Pinpoint the cell where the given text exists, returning its (x, y) midpoint coordinate. 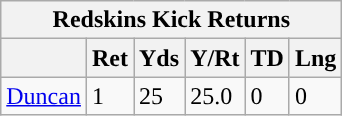
Redskins Kick Returns (172, 20)
Duncan (44, 96)
25.0 (215, 96)
25 (160, 96)
1 (110, 96)
Y/Rt (215, 58)
Yds (160, 58)
Ret (110, 58)
TD (267, 58)
Lng (315, 58)
